Find where the given text appears and provide that cell's center as [X, Y] coordinate. 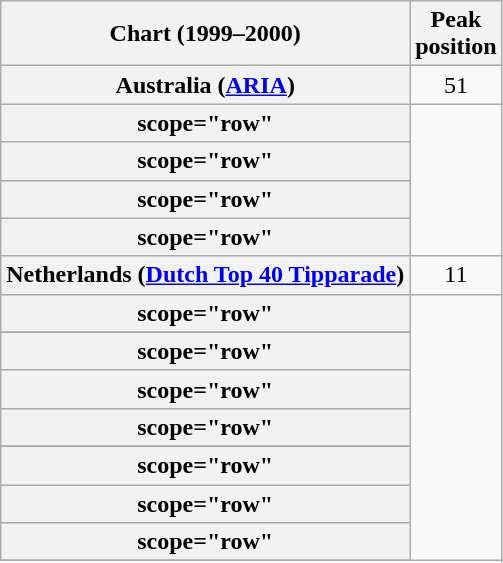
11 [456, 275]
Netherlands (Dutch Top 40 Tipparade) [206, 275]
Chart (1999–2000) [206, 34]
Peakposition [456, 34]
Australia (ARIA) [206, 85]
51 [456, 85]
